Pinpoint the cell where the given text exists, returning its [X, Y] midpoint coordinate. 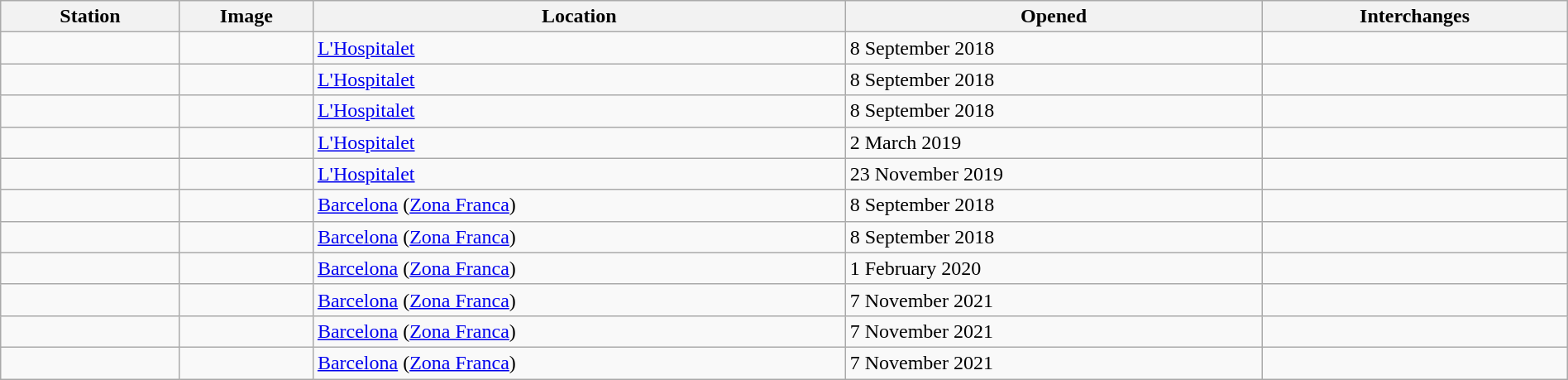
Interchanges [1414, 17]
Station [91, 17]
Location [579, 17]
23 November 2019 [1054, 174]
Image [246, 17]
Opened [1054, 17]
1 February 2020 [1054, 268]
2 March 2019 [1054, 142]
